Determine the [X, Y] coordinate at the center of the cell enclosing the given text.  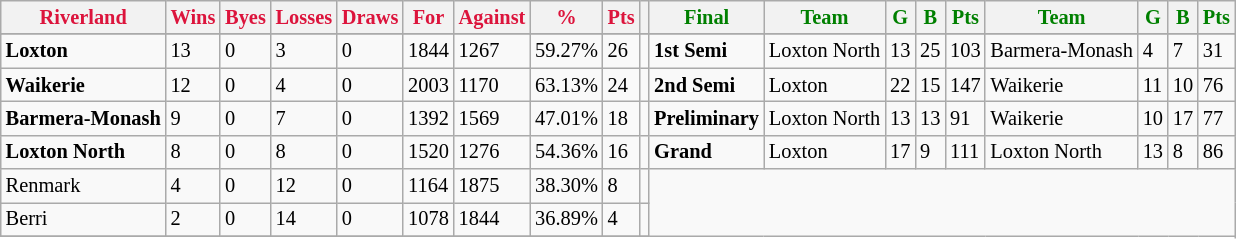
1170 [492, 85]
63.13% [566, 85]
1267 [492, 51]
1276 [492, 152]
2 [194, 219]
Draws [370, 17]
1569 [492, 118]
Grand [706, 152]
31 [1216, 51]
26 [622, 51]
1st Semi [706, 51]
91 [965, 118]
Final [706, 17]
Against [492, 17]
% [566, 17]
11 [1153, 85]
14 [304, 219]
16 [622, 152]
36.89% [566, 219]
1392 [428, 118]
147 [965, 85]
15 [930, 85]
Byes [245, 17]
Berri [84, 219]
Renmark [84, 186]
Wins [194, 17]
38.30% [566, 186]
2nd Semi [706, 85]
1078 [428, 219]
1164 [428, 186]
For [428, 17]
54.36% [566, 152]
2003 [428, 85]
86 [1216, 152]
76 [1216, 85]
111 [965, 152]
Riverland [84, 17]
3 [304, 51]
77 [1216, 118]
1520 [428, 152]
1875 [492, 186]
Losses [304, 17]
103 [965, 51]
25 [930, 51]
18 [622, 118]
22 [900, 85]
47.01% [566, 118]
Preliminary [706, 118]
59.27% [566, 51]
24 [622, 85]
